Identify which cell holds the provided text, then report its (x, y) central coordinate. 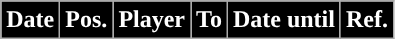
Date (30, 20)
Pos. (86, 20)
Ref. (366, 20)
Player (152, 20)
To (210, 20)
Date until (284, 20)
